Output the [x, y] coordinate of the center of the cell containing the given text.  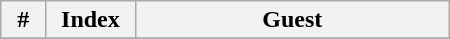
Guest [292, 20]
Index [91, 20]
# [24, 20]
